Scan for the cell matching the given text and deliver its [X, Y] coordinate at center. 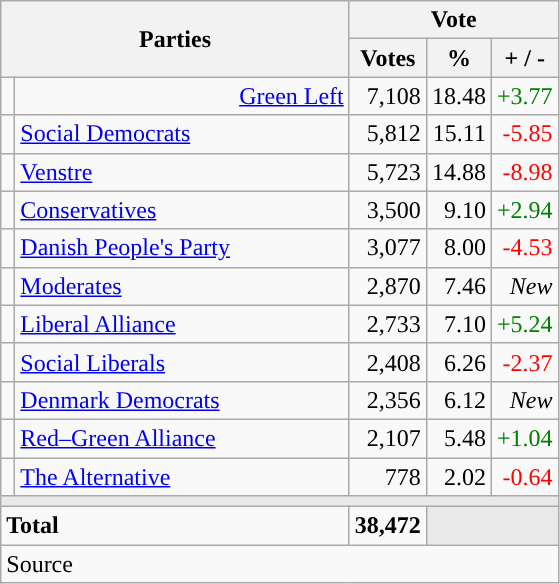
-4.53 [524, 248]
7,108 [388, 96]
2,356 [388, 400]
3,077 [388, 248]
+2.94 [524, 210]
14.88 [458, 172]
+3.77 [524, 96]
7.46 [458, 286]
8.00 [458, 248]
+1.04 [524, 438]
778 [388, 477]
-5.85 [524, 134]
Venstre [182, 172]
Conservatives [182, 210]
+ / - [524, 58]
18.48 [458, 96]
The Alternative [182, 477]
2,408 [388, 362]
Votes [388, 58]
6.12 [458, 400]
Liberal Alliance [182, 324]
6.26 [458, 362]
Moderates [182, 286]
2,733 [388, 324]
Parties [176, 39]
Vote [454, 20]
-2.37 [524, 362]
Total [176, 526]
5,812 [388, 134]
38,472 [388, 526]
% [458, 58]
2.02 [458, 477]
Social Democrats [182, 134]
+5.24 [524, 324]
7.10 [458, 324]
-8.98 [524, 172]
15.11 [458, 134]
Source [280, 564]
-0.64 [524, 477]
3,500 [388, 210]
2,107 [388, 438]
Green Left [182, 96]
5,723 [388, 172]
2,870 [388, 286]
Denmark Democrats [182, 400]
Social Liberals [182, 362]
Red–Green Alliance [182, 438]
Danish People's Party [182, 248]
9.10 [458, 210]
5.48 [458, 438]
